Determine the [x, y] coordinate at the center of the cell enclosing the given text.  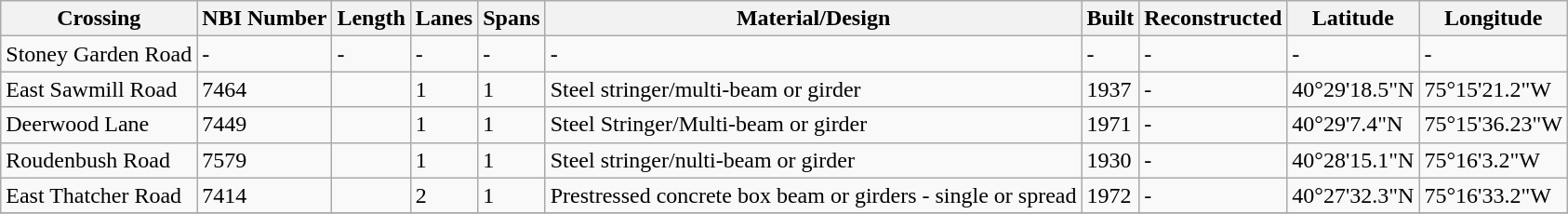
75°16'3.2"W [1494, 160]
Longitude [1494, 19]
Roudenbush Road [99, 160]
40°29'18.5"N [1353, 89]
East Sawmill Road [99, 89]
Steel stringer/nulti-beam or girder [813, 160]
Steel stringer/multi-beam or girder [813, 89]
7464 [264, 89]
Material/Design [813, 19]
Built [1110, 19]
75°15'36.23"W [1494, 125]
7449 [264, 125]
2 [444, 195]
1937 [1110, 89]
Steel Stringer/Multi-beam or girder [813, 125]
7414 [264, 195]
Deerwood Lane [99, 125]
Crossing [99, 19]
Stoney Garden Road [99, 54]
1972 [1110, 195]
40°28'15.1"N [1353, 160]
75°16'33.2"W [1494, 195]
75°15'21.2"W [1494, 89]
1971 [1110, 125]
1930 [1110, 160]
Length [371, 19]
7579 [264, 160]
Spans [512, 19]
East Thatcher Road [99, 195]
40°29'7.4"N [1353, 125]
Prestressed concrete box beam or girders - single or spread [813, 195]
NBI Number [264, 19]
40°27'32.3"N [1353, 195]
Lanes [444, 19]
Latitude [1353, 19]
Reconstructed [1213, 19]
